From the cell containing the given text, extract its center point as [X, Y] coordinate. 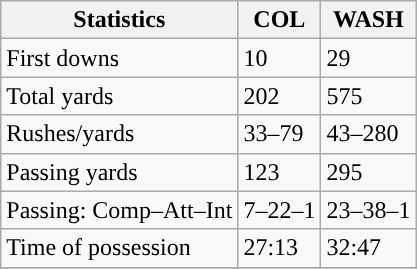
32:47 [368, 248]
27:13 [280, 248]
7–22–1 [280, 210]
WASH [368, 20]
23–38–1 [368, 210]
COL [280, 20]
Total yards [120, 96]
29 [368, 58]
Passing: Comp–Att–Int [120, 210]
Rushes/yards [120, 134]
295 [368, 172]
Time of possession [120, 248]
Statistics [120, 20]
43–280 [368, 134]
575 [368, 96]
Passing yards [120, 172]
10 [280, 58]
123 [280, 172]
First downs [120, 58]
33–79 [280, 134]
202 [280, 96]
